Output the [X, Y] coordinate of the center of the cell containing the given text.  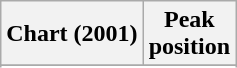
Peakposition [189, 34]
Chart (2001) [72, 34]
